Locate the cell with the specified text and output its [X, Y] center coordinate. 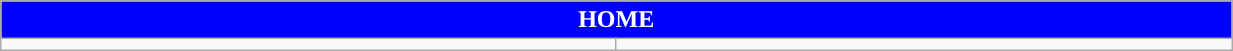
HOME [616, 20]
